Detect which cell encompasses the target text, then output its [x, y] center coordinate. 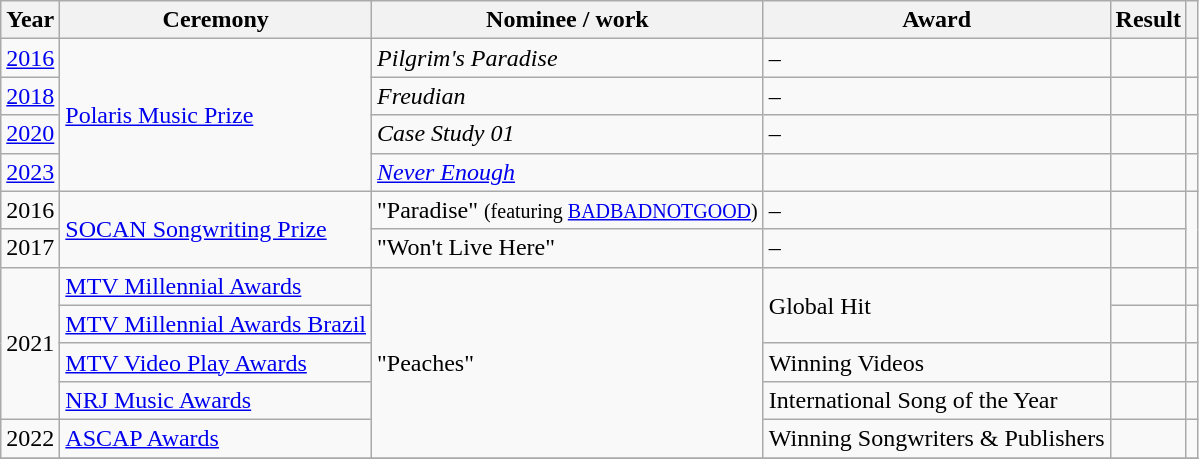
Case Study 01 [568, 134]
2018 [30, 96]
2020 [30, 134]
Never Enough [568, 172]
ASCAP Awards [216, 438]
Global Hit [936, 305]
Pilgrim's Paradise [568, 58]
Year [30, 20]
2022 [30, 438]
2021 [30, 343]
"Paradise" (featuring BADBADNOTGOOD) [568, 210]
Winning Videos [936, 362]
MTV Millennial Awards [216, 286]
"Peaches" [568, 362]
2023 [30, 172]
2017 [30, 248]
Polaris Music Prize [216, 115]
International Song of the Year [936, 400]
"Won't Live Here" [568, 248]
Nominee / work [568, 20]
MTV Video Play Awards [216, 362]
Freudian [568, 96]
Result [1148, 20]
SOCAN Songwriting Prize [216, 229]
MTV Millennial Awards Brazil [216, 324]
Winning Songwriters & Publishers [936, 438]
Ceremony [216, 20]
NRJ Music Awards [216, 400]
Award [936, 20]
